Detect which cell encompasses the target text, then output its [x, y] center coordinate. 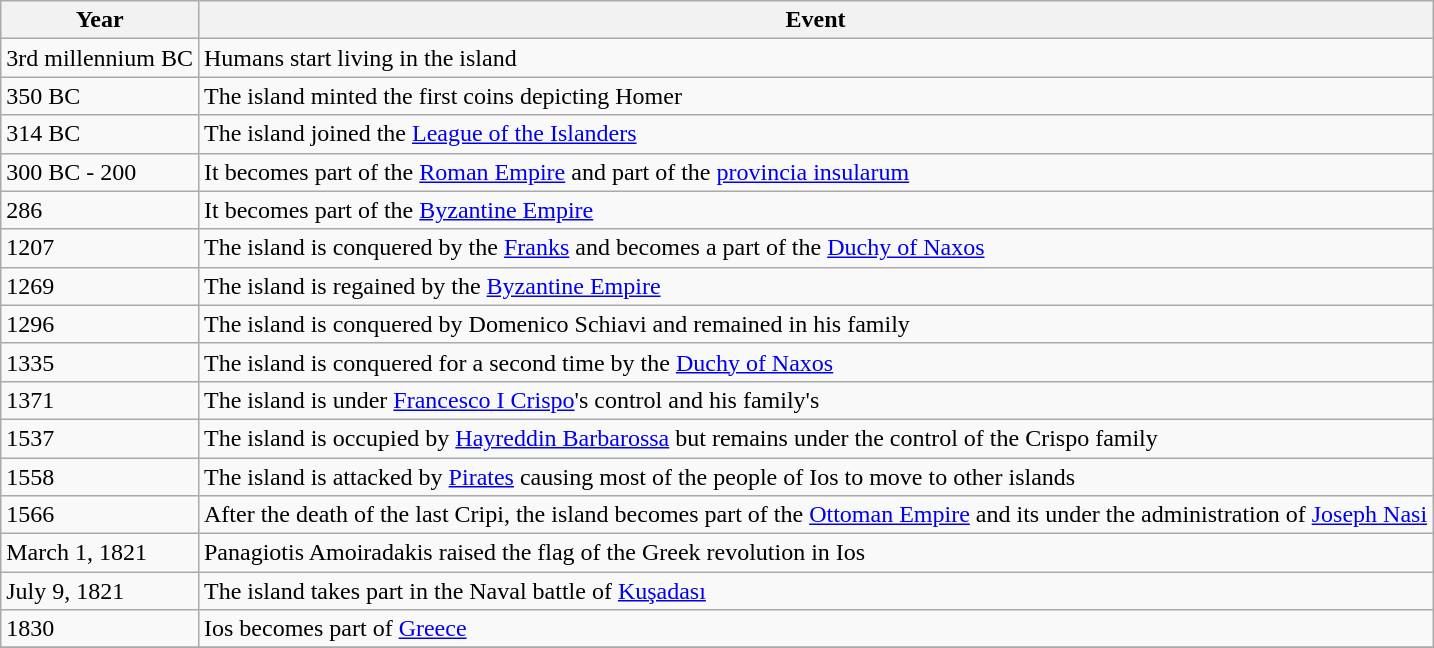
1335 [100, 362]
1830 [100, 629]
The island is conquered for a second time by the Duchy of Naxos [815, 362]
The island is attacked by Pirates causing most of the people of Ios to move to other islands [815, 477]
1537 [100, 438]
The island is occupied by Hayreddin Barbarossa but remains under the control of the Crispo family [815, 438]
3rd millennium BC [100, 58]
The island is under Francesco I Crispo's control and his family's [815, 400]
300 BC - 200 [100, 172]
Humans start living in the island [815, 58]
The island is regained by the Byzantine Empire [815, 286]
The island is conquered by Domenico Schiavi and remained in his family [815, 324]
1566 [100, 515]
The island minted the first coins depicting Homer [815, 96]
The island joined the League of the Islanders [815, 134]
Year [100, 20]
It becomes part of the Roman Empire and part of the provincia insularum [815, 172]
Ios becomes part of Greece [815, 629]
Event [815, 20]
1558 [100, 477]
March 1, 1821 [100, 553]
1269 [100, 286]
After the death of the last Cripi, the island becomes part of the Ottoman Empire and its under the administration of Joseph Nasi [815, 515]
July 9, 1821 [100, 591]
286 [100, 210]
The island is conquered by the Franks and becomes a part of the Duchy of Naxos [815, 248]
It becomes part of the Byzantine Empire [815, 210]
1371 [100, 400]
350 BC [100, 96]
The island takes part in the Naval battle of Kuşadası [815, 591]
1296 [100, 324]
Panagiotis Amoiradakis raised the flag of the Greek revolution in Ios [815, 553]
314 BC [100, 134]
1207 [100, 248]
